Search for the cell housing the specified text and yield its [x, y] center coordinate. 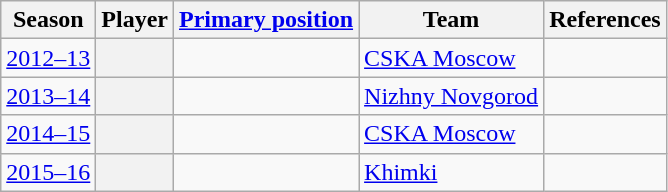
Khimki [452, 172]
2013–14 [48, 96]
2015–16 [48, 172]
2014–15 [48, 134]
References [606, 20]
Nizhny Novgorod [452, 96]
2012–13 [48, 58]
Primary position [266, 20]
Season [48, 20]
Player [135, 20]
Team [452, 20]
